Identify which cell holds the provided text, then report its [x, y] central coordinate. 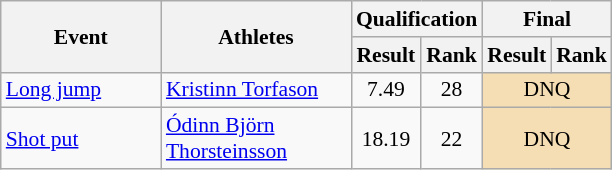
Shot put [81, 138]
28 [452, 90]
Long jump [81, 90]
Qualification [416, 19]
Ódinn Björn Thorsteinsson [256, 138]
Final [546, 19]
18.19 [386, 138]
Kristinn Torfason [256, 90]
Athletes [256, 36]
Event [81, 36]
7.49 [386, 90]
22 [452, 138]
